Determine the (x, y) coordinate at the center of the cell enclosing the given text.  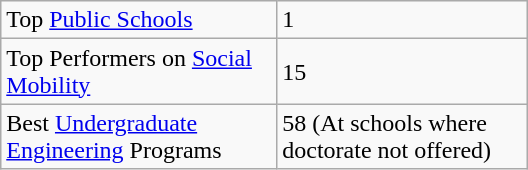
58 (At schools where doctorate not offered) (402, 136)
Top Public Schools (139, 20)
1 (402, 20)
15 (402, 72)
Top Performers on Social Mobility (139, 72)
Best Undergraduate Engineering Programs (139, 136)
